Find where the given text appears and provide that cell's center as [x, y] coordinate. 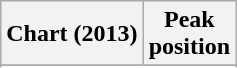
Peakposition [189, 34]
Chart (2013) [72, 34]
